Extract the (x, y) coordinate from the center of the cell holding the provided text.  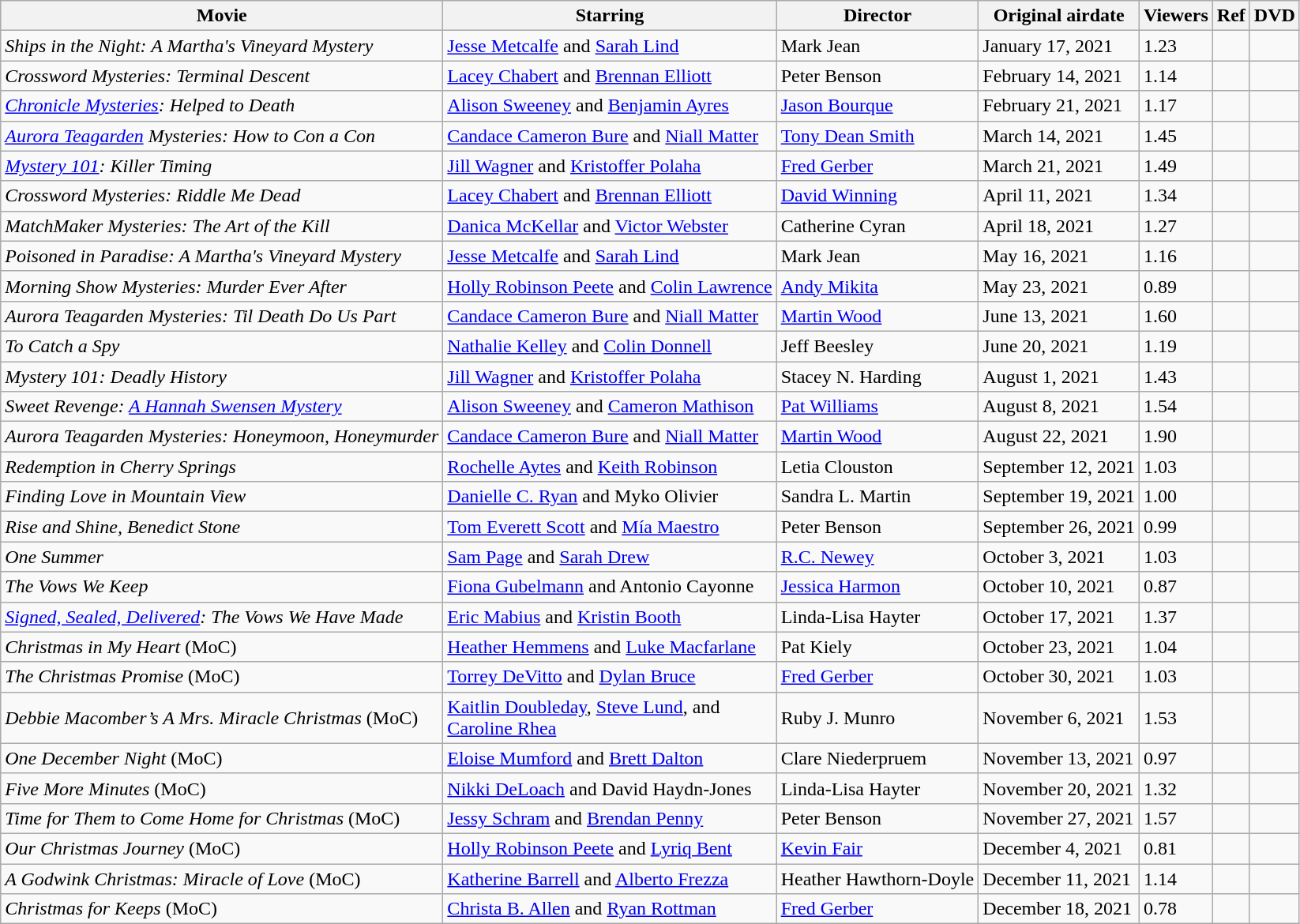
Chronicle Mysteries: Helped to Death (222, 106)
Christmas in My Heart (MoC) (222, 647)
June 20, 2021 (1059, 346)
0.99 (1175, 527)
Ruby J. Munro (877, 717)
Finding Love in Mountain View (222, 497)
November 6, 2021 (1059, 717)
September 26, 2021 (1059, 527)
1.60 (1175, 316)
Time for Them to Come Home for Christmas (MoC) (222, 818)
Eric Mabius and Kristin Booth (610, 617)
February 21, 2021 (1059, 106)
Holly Robinson Peete and Lyriq Bent (610, 848)
Crossword Mysteries: Terminal Descent (222, 76)
Debbie Macomber’s A Mrs. Miracle Christmas (MoC) (222, 717)
1.37 (1175, 617)
Kaitlin Doubleday, Steve Lund, and Caroline Rhea (610, 717)
Sandra L. Martin (877, 497)
Kevin Fair (877, 848)
0.81 (1175, 848)
R.C. Newey (877, 557)
David Winning (877, 196)
Starring (610, 16)
March 21, 2021 (1059, 166)
November 13, 2021 (1059, 758)
Our Christmas Journey (MoC) (222, 848)
Katherine Barrell and Alberto Frezza (610, 879)
Christmas for Keeps (MoC) (222, 909)
Sam Page and Sarah Drew (610, 557)
Sweet Revenge: A Hannah Swensen Mystery (222, 407)
Eloise Mumford and Brett Dalton (610, 758)
Nathalie Kelley and Colin Donnell (610, 346)
October 23, 2021 (1059, 647)
Tom Everett Scott and Mía Maestro (610, 527)
Mystery 101: Killer Timing (222, 166)
Jason Bourque (877, 106)
Letia Clouston (877, 467)
1.27 (1175, 226)
Christa B. Allen and Ryan Rottman (610, 909)
April 11, 2021 (1059, 196)
1.57 (1175, 818)
Ships in the Night: A Martha's Vineyard Mystery (222, 46)
1.23 (1175, 46)
0.97 (1175, 758)
Torrey DeVitto and Dylan Bruce (610, 677)
Aurora Teagarden Mysteries: Honeymoon, Honeymurder (222, 437)
December 11, 2021 (1059, 879)
October 10, 2021 (1059, 587)
1.32 (1175, 788)
Mystery 101: Deadly History (222, 377)
October 30, 2021 (1059, 677)
One Summer (222, 557)
Nikki DeLoach and David Haydn-Jones (610, 788)
October 17, 2021 (1059, 617)
April 18, 2021 (1059, 226)
Director (877, 16)
One December Night (MoC) (222, 758)
Alison Sweeney and Benjamin Ayres (610, 106)
Holly Robinson Peete and Colin Lawrence (610, 286)
Catherine Cyran (877, 226)
October 3, 2021 (1059, 557)
December 18, 2021 (1059, 909)
Signed, Sealed, Delivered: The Vows We Have Made (222, 617)
Heather Hawthorn-Doyle (877, 879)
1.19 (1175, 346)
1.43 (1175, 377)
Redemption in Cherry Springs (222, 467)
1.54 (1175, 407)
August 1, 2021 (1059, 377)
November 20, 2021 (1059, 788)
September 12, 2021 (1059, 467)
1.00 (1175, 497)
Tony Dean Smith (877, 136)
Aurora Teagarden Mysteries: Til Death Do Us Part (222, 316)
Rochelle Aytes and Keith Robinson (610, 467)
0.78 (1175, 909)
Danica McKellar and Victor Webster (610, 226)
Alison Sweeney and Cameron Mathison (610, 407)
1.17 (1175, 106)
1.90 (1175, 437)
1.45 (1175, 136)
1.04 (1175, 647)
May 23, 2021 (1059, 286)
To Catch a Spy (222, 346)
Five More Minutes (MoC) (222, 788)
Pat Williams (877, 407)
Viewers (1175, 16)
Ref (1230, 16)
August 22, 2021 (1059, 437)
March 14, 2021 (1059, 136)
Jessica Harmon (877, 587)
Pat Kiely (877, 647)
May 16, 2021 (1059, 256)
January 17, 2021 (1059, 46)
November 27, 2021 (1059, 818)
DVD (1275, 16)
The Christmas Promise (MoC) (222, 677)
Jessy Schram and Brendan Penny (610, 818)
Andy Mikita (877, 286)
The Vows We Keep (222, 587)
February 14, 2021 (1059, 76)
Morning Show Mysteries: Murder Ever After (222, 286)
MatchMaker Mysteries: The Art of the Kill (222, 226)
Heather Hemmens and Luke Macfarlane (610, 647)
Poisoned in Paradise: A Martha's Vineyard Mystery (222, 256)
August 8, 2021 (1059, 407)
1.34 (1175, 196)
1.49 (1175, 166)
Clare Niederpruem (877, 758)
Jeff Beesley (877, 346)
Danielle C. Ryan and Myko Olivier (610, 497)
September 19, 2021 (1059, 497)
1.16 (1175, 256)
Original airdate (1059, 16)
0.87 (1175, 587)
Movie (222, 16)
0.89 (1175, 286)
1.53 (1175, 717)
Fiona Gubelmann and Antonio Cayonne (610, 587)
Crossword Mysteries: Riddle Me Dead (222, 196)
Aurora Teagarden Mysteries: How to Con a Con (222, 136)
Stacey N. Harding (877, 377)
December 4, 2021 (1059, 848)
Rise and Shine, Benedict Stone (222, 527)
A Godwink Christmas: Miracle of Love (MoC) (222, 879)
June 13, 2021 (1059, 316)
